Locate the cell with the specified text and output its [X, Y] center coordinate. 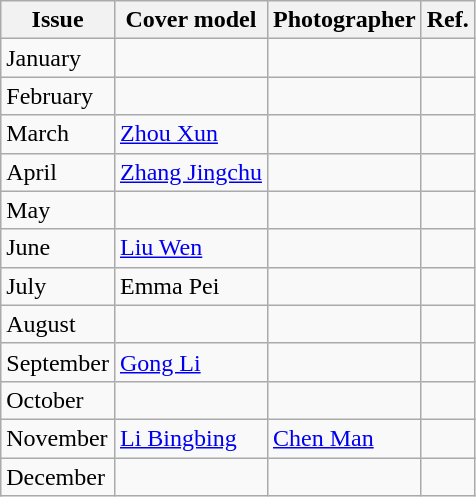
Zhou Xun [190, 134]
August [58, 324]
October [58, 400]
March [58, 134]
January [58, 58]
Issue [58, 20]
February [58, 96]
Liu Wen [190, 248]
Emma Pei [190, 286]
April [58, 172]
Chen Man [344, 438]
November [58, 438]
December [58, 477]
Cover model [190, 20]
May [58, 210]
Li Bingbing [190, 438]
Ref. [448, 20]
September [58, 362]
June [58, 248]
Photographer [344, 20]
Zhang Jingchu [190, 172]
July [58, 286]
Gong Li [190, 362]
